Output the (X, Y) coordinate of the center of the cell containing the given text.  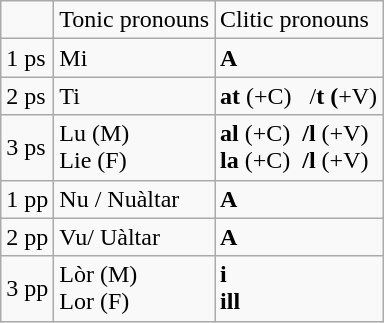
2 pp (28, 237)
2 ps (28, 96)
Tonic pronouns (134, 20)
Vu/ Uàltar (134, 237)
1 pp (28, 199)
Mi (134, 58)
Clitic pronouns (299, 20)
Ti (134, 96)
Lòr (M)Lor (F) (134, 288)
1 ps (28, 58)
3 ps (28, 148)
at (+C) /t (+V) (299, 96)
3 pp (28, 288)
Lu (M)Lie (F) (134, 148)
Nu / Nuàltar (134, 199)
iill (299, 288)
al (+C) /l (+V)la (+C) /l (+V) (299, 148)
